From the cell containing the given text, extract its center point as [X, Y] coordinate. 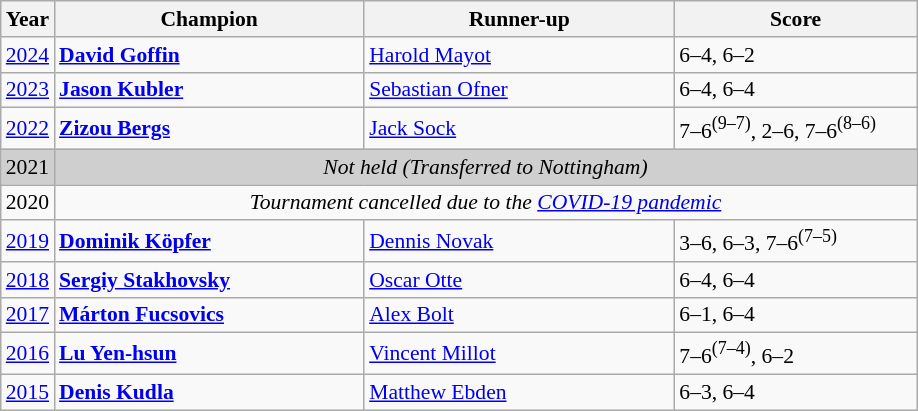
Vincent Millot [519, 354]
3–6, 6–3, 7–6(7–5) [796, 242]
Denis Kudla [209, 392]
Runner-up [519, 19]
Champion [209, 19]
2017 [28, 316]
2022 [28, 128]
Alex Bolt [519, 316]
Jack Sock [519, 128]
Jason Kubler [209, 90]
2018 [28, 280]
Harold Mayot [519, 55]
2021 [28, 167]
2015 [28, 392]
2024 [28, 55]
Dennis Novak [519, 242]
7–6(9–7), 2–6, 7–6(8–6) [796, 128]
Year [28, 19]
6–1, 6–4 [796, 316]
Tournament cancelled due to the COVID-19 pandemic [486, 203]
7–6(7–4), 6–2 [796, 354]
Not held (Transferred to Nottingham) [486, 167]
2020 [28, 203]
6–3, 6–4 [796, 392]
Sergiy Stakhovsky [209, 280]
2019 [28, 242]
2016 [28, 354]
Score [796, 19]
Oscar Otte [519, 280]
Zizou Bergs [209, 128]
6–4, 6–2 [796, 55]
Lu Yen-hsun [209, 354]
Márton Fucsovics [209, 316]
2023 [28, 90]
David Goffin [209, 55]
Sebastian Ofner [519, 90]
Matthew Ebden [519, 392]
Dominik Köpfer [209, 242]
